From the cell containing the given text, extract its center point as (X, Y) coordinate. 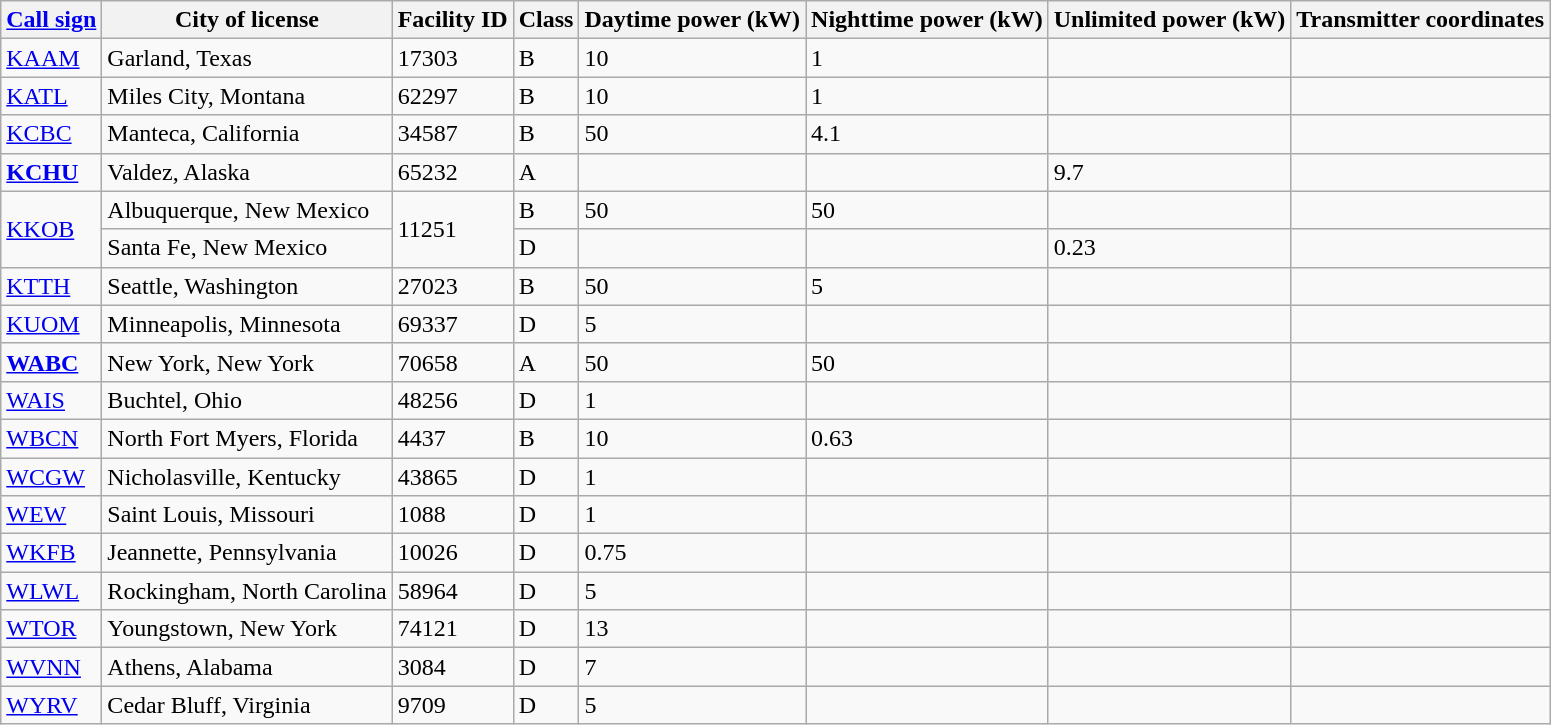
0.23 (1170, 248)
Cedar Bluff, Virginia (247, 705)
Class (546, 20)
New York, New York (247, 362)
7 (692, 667)
3084 (452, 667)
Garland, Texas (247, 58)
WYRV (52, 705)
WKFB (52, 553)
62297 (452, 96)
74121 (452, 629)
27023 (452, 286)
11251 (452, 229)
Athens, Alabama (247, 667)
Facility ID (452, 20)
Rockingham, North Carolina (247, 591)
Seattle, Washington (247, 286)
Minneapolis, Minnesota (247, 324)
City of license (247, 20)
KUOM (52, 324)
WVNN (52, 667)
17303 (452, 58)
1088 (452, 515)
Nighttime power (kW) (928, 20)
KATL (52, 96)
KTTH (52, 286)
Daytime power (kW) (692, 20)
WCGW (52, 477)
North Fort Myers, Florida (247, 438)
Jeannette, Pennsylvania (247, 553)
WTOR (52, 629)
Albuquerque, New Mexico (247, 210)
Transmitter coordinates (1420, 20)
Unlimited power (kW) (1170, 20)
0.75 (692, 553)
58964 (452, 591)
WAIS (52, 400)
9709 (452, 705)
Saint Louis, Missouri (247, 515)
Manteca, California (247, 134)
Valdez, Alaska (247, 172)
Santa Fe, New Mexico (247, 248)
KKOB (52, 229)
70658 (452, 362)
0.63 (928, 438)
4.1 (928, 134)
9.7 (1170, 172)
WLWL (52, 591)
10026 (452, 553)
WBCN (52, 438)
34587 (452, 134)
KCBC (52, 134)
69337 (452, 324)
WABC (52, 362)
65232 (452, 172)
43865 (452, 477)
48256 (452, 400)
Call sign (52, 20)
WEW (52, 515)
Nicholasville, Kentucky (247, 477)
KAAM (52, 58)
4437 (452, 438)
Buchtel, Ohio (247, 400)
13 (692, 629)
Youngstown, New York (247, 629)
KCHU (52, 172)
Miles City, Montana (247, 96)
